Search for the cell housing the specified text and yield its [X, Y] center coordinate. 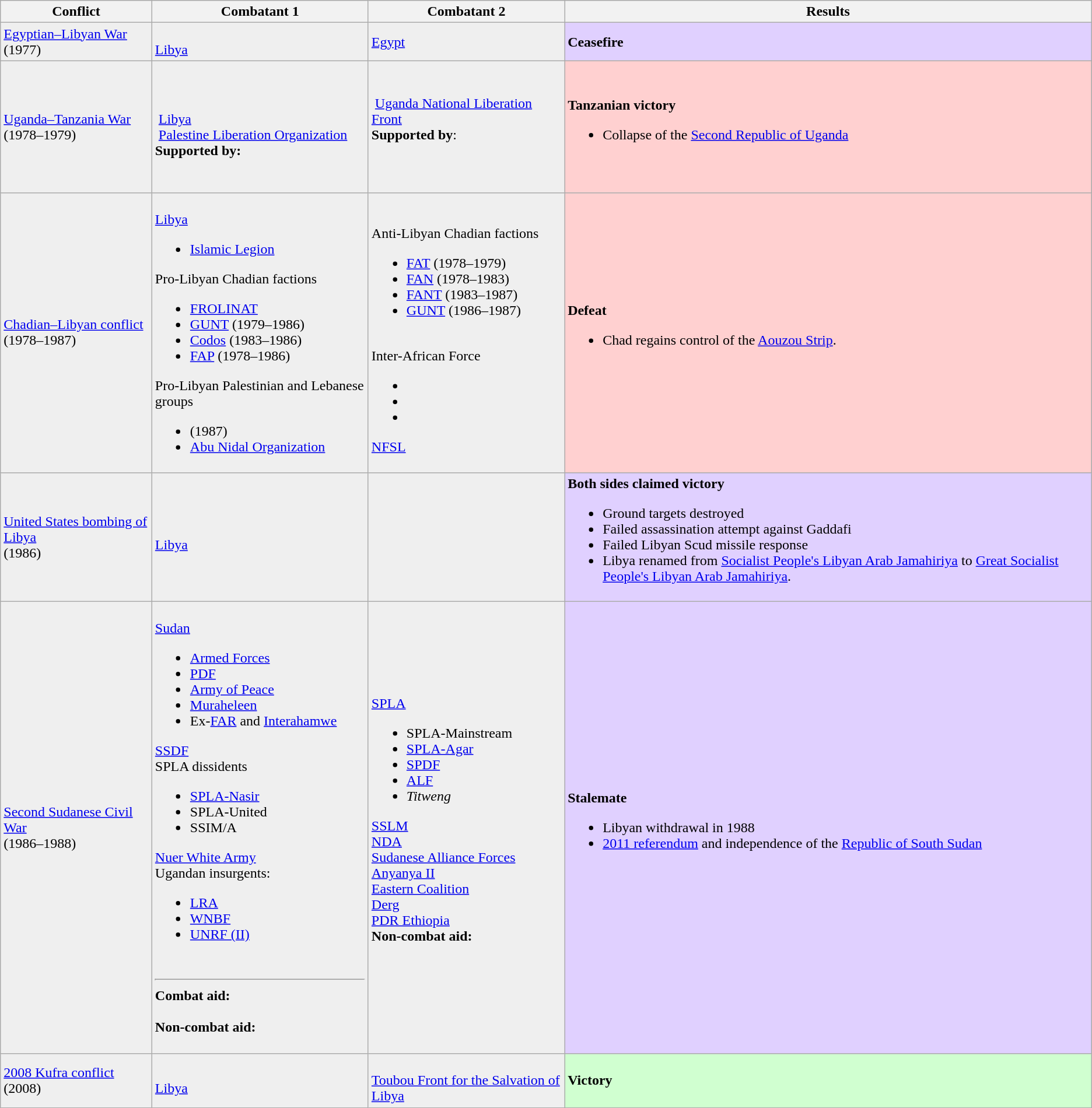
Egyptian–Libyan War(1977) [76, 42]
DefeatChad regains control of the Aouzou Strip. [828, 332]
Uganda–Tanzania War(1978–1979) [76, 127]
Anti-Libyan Chadian factionsFAT (1978–1979)FAN (1978–1983)FANT (1983–1987)GUNT (1986–1987)Inter-African Force NFSL [466, 332]
Chadian–Libyan conflict(1978–1987) [76, 332]
Second Sudanese Civil War(1986–1988) [76, 828]
Conflict [76, 12]
Toubou Front for the Salvation of Libya [466, 1081]
Uganda National Liberation FrontSupported by: [466, 127]
Victory [828, 1081]
StalemateLibyan withdrawal in 19882011 referendum and independence of the Republic of South Sudan [828, 828]
Combatant 2 [466, 12]
Libya Palestine Liberation OrganizationSupported by: [260, 127]
Egypt [466, 42]
Results [828, 12]
United States bombing of Libya(1986) [76, 537]
SPLASPLA-MainstreamSPLA-AgarSPDFALFTitweng SSLMNDASudanese Alliance Forces Anyanya II Eastern Coalition Derg PDR Ethiopia Non-combat aid: [466, 828]
Ceasefire [828, 42]
Combatant 1 [260, 12]
2008 Kufra conflict(2008) [76, 1081]
Tanzanian victoryCollapse of the Second Republic of Uganda [828, 127]
